Return the [x, y] coordinate for the center point of the cell that contains the specified text.  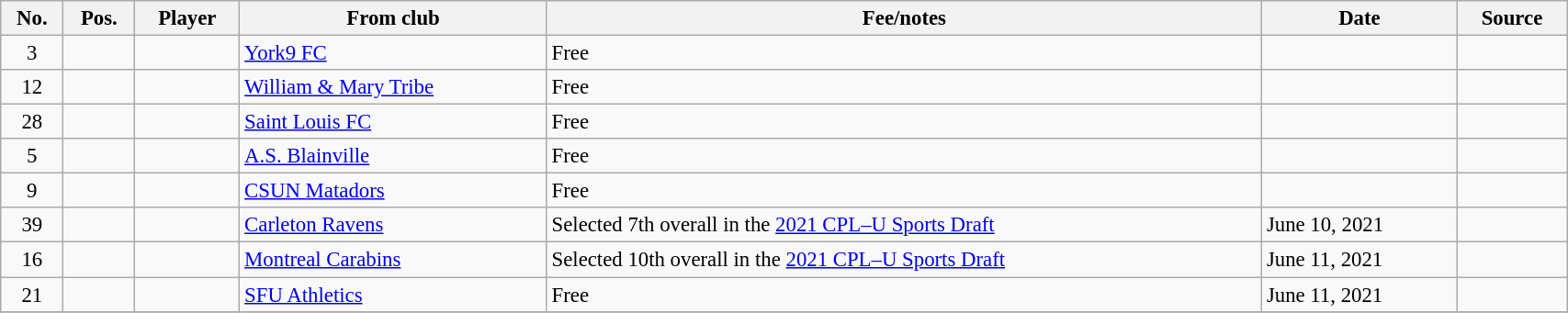
Saint Louis FC [393, 122]
3 [32, 53]
Pos. [99, 18]
No. [32, 18]
A.S. Blainville [393, 156]
June 10, 2021 [1359, 225]
CSUN Matadors [393, 191]
Source [1512, 18]
Selected 7th overall in the 2021 CPL–U Sports Draft [904, 225]
From club [393, 18]
SFU Athletics [393, 295]
39 [32, 225]
Fee/notes [904, 18]
Selected 10th overall in the 2021 CPL–U Sports Draft [904, 260]
Carleton Ravens [393, 225]
Date [1359, 18]
William & Mary Tribe [393, 87]
5 [32, 156]
12 [32, 87]
York9 FC [393, 53]
16 [32, 260]
Player [187, 18]
9 [32, 191]
21 [32, 295]
28 [32, 122]
Montreal Carabins [393, 260]
